Output the [X, Y] coordinate of the center of the cell containing the given text.  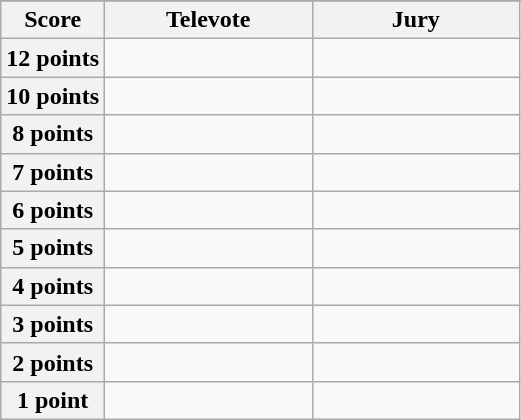
Jury [416, 20]
Score [53, 20]
3 points [53, 324]
12 points [53, 58]
4 points [53, 286]
8 points [53, 134]
10 points [53, 96]
6 points [53, 210]
2 points [53, 362]
7 points [53, 172]
Televote [209, 20]
1 point [53, 400]
5 points [53, 248]
